Locate the cell with the specified text and output its [x, y] center coordinate. 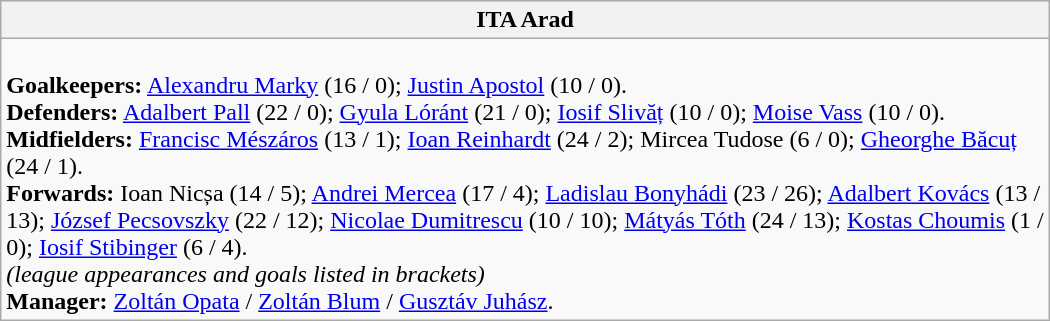
ITA Arad [525, 20]
